Capture the cell that displays the provided text and extract its [x, y] central coordinate. 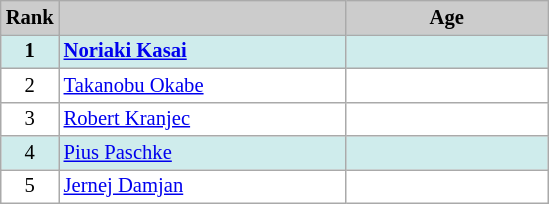
Age [447, 17]
1 [30, 51]
3 [30, 119]
2 [30, 85]
Takanobu Okabe [202, 85]
Rank [30, 17]
Noriaki Kasai [202, 51]
5 [30, 186]
Jernej Damjan [202, 186]
Pius Paschke [202, 153]
4 [30, 153]
Robert Kranjec [202, 119]
